Determine the [x, y] coordinate at the center of the cell enclosing the given text.  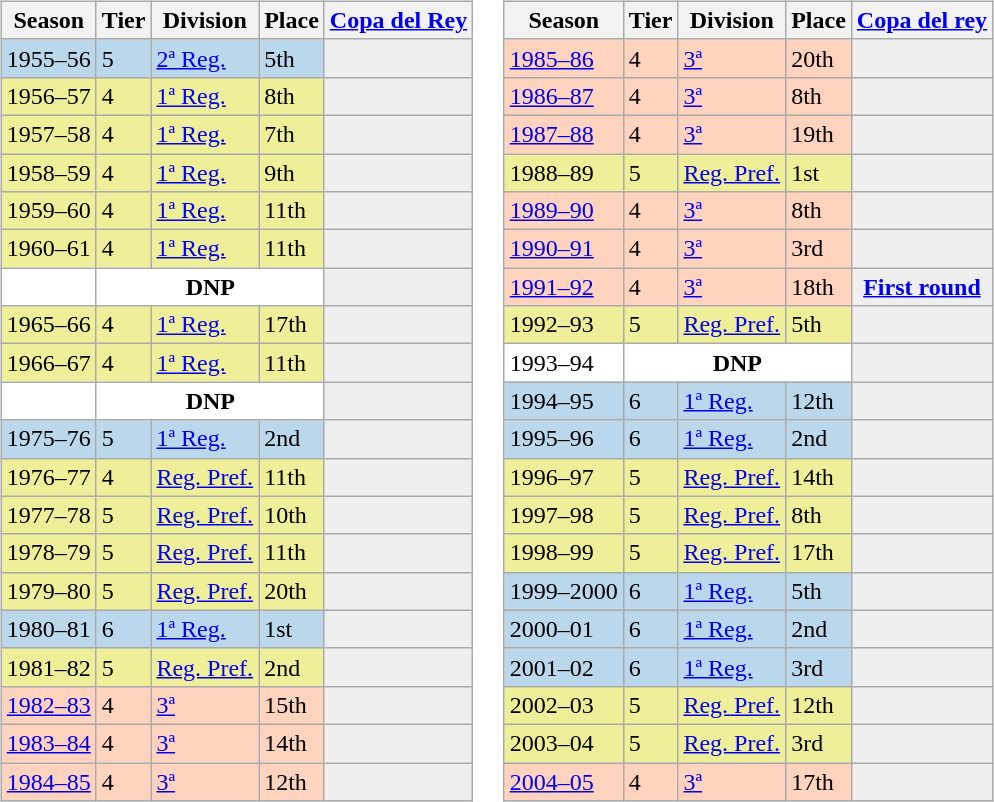
1994–95 [564, 401]
1978–79 [48, 553]
2000–01 [564, 629]
1960–61 [48, 249]
1966–67 [48, 363]
First round [922, 287]
1975–76 [48, 439]
1995–96 [564, 439]
1982–83 [48, 705]
1959–60 [48, 211]
18th [819, 287]
1958–59 [48, 173]
1976–77 [48, 477]
2004–05 [564, 781]
10th [292, 515]
1989–90 [564, 211]
1997–98 [564, 515]
1999–2000 [564, 591]
1990–91 [564, 249]
1998–99 [564, 553]
1965–66 [48, 325]
1956–57 [48, 96]
1983–84 [48, 743]
1980–81 [48, 629]
Copa del Rey [398, 20]
1981–82 [48, 667]
Copa del rey [922, 20]
1987–88 [564, 134]
2001–02 [564, 667]
1996–97 [564, 477]
2003–04 [564, 743]
1977–78 [48, 515]
1985–86 [564, 58]
1992–93 [564, 325]
9th [292, 173]
2ª Reg. [205, 58]
1955–56 [48, 58]
1979–80 [48, 591]
1991–92 [564, 287]
1984–85 [48, 781]
1993–94 [564, 363]
1986–87 [564, 96]
7th [292, 134]
1957–58 [48, 134]
1988–89 [564, 173]
15th [292, 705]
19th [819, 134]
2002–03 [564, 705]
